Output the (X, Y) coordinate of the center of the cell containing the given text.  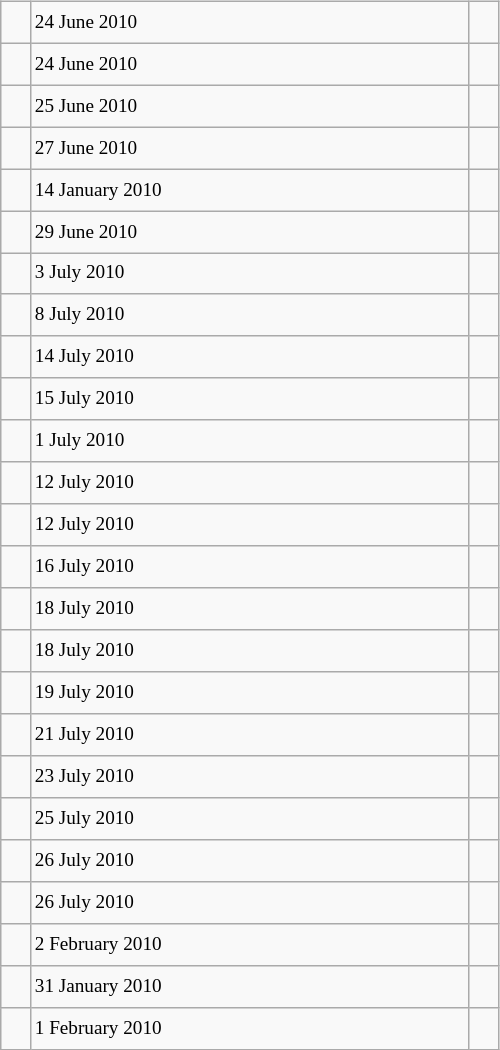
31 January 2010 (250, 986)
1 July 2010 (250, 441)
21 July 2010 (250, 735)
14 January 2010 (250, 190)
1 February 2010 (250, 1028)
27 June 2010 (250, 148)
25 July 2010 (250, 819)
3 July 2010 (250, 274)
25 June 2010 (250, 106)
2 February 2010 (250, 944)
15 July 2010 (250, 399)
29 June 2010 (250, 232)
8 July 2010 (250, 315)
23 July 2010 (250, 777)
16 July 2010 (250, 567)
19 July 2010 (250, 693)
14 July 2010 (250, 357)
